Pinpoint the cell where the given text exists, returning its [X, Y] midpoint coordinate. 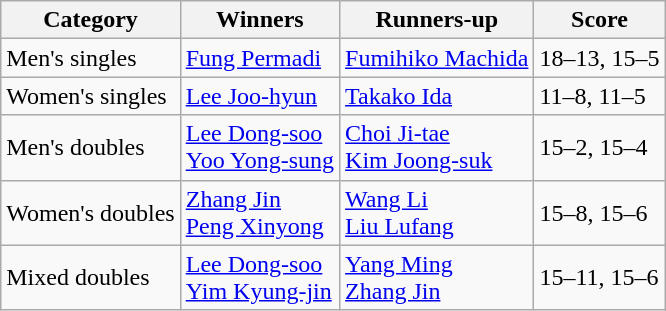
Yang Ming Zhang Jin [437, 278]
Zhang Jin Peng Xinyong [260, 212]
Lee Joo-hyun [260, 96]
11–8, 11–5 [600, 96]
Fung Permadi [260, 58]
Men's doubles [90, 148]
Mixed doubles [90, 278]
Takako Ida [437, 96]
18–13, 15–5 [600, 58]
15–2, 15–4 [600, 148]
Wang Li Liu Lufang [437, 212]
15–11, 15–6 [600, 278]
Category [90, 20]
15–8, 15–6 [600, 212]
Lee Dong-soo Yoo Yong-sung [260, 148]
Choi Ji-tae Kim Joong-suk [437, 148]
Women's singles [90, 96]
Men's singles [90, 58]
Women's doubles [90, 212]
Winners [260, 20]
Score [600, 20]
Runners-up [437, 20]
Fumihiko Machida [437, 58]
Lee Dong-soo Yim Kyung-jin [260, 278]
